Provide the (x, y) coordinate of the cell's center where the given text is located.  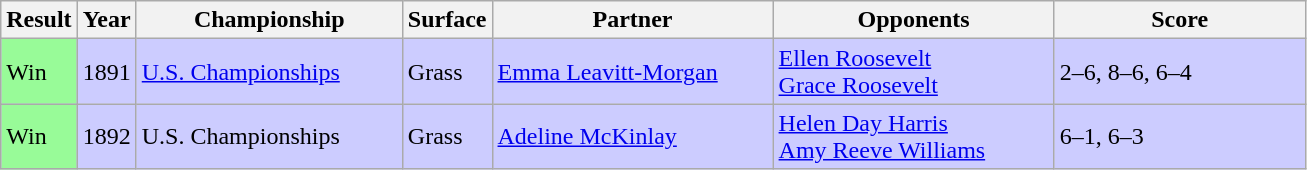
Partner (632, 20)
Championship (269, 20)
1891 (106, 72)
Year (106, 20)
Score (1180, 20)
2–6, 8–6, 6–4 (1180, 72)
Helen Day Harris Amy Reeve Williams (914, 136)
Emma Leavitt-Morgan (632, 72)
Surface (447, 20)
Result (39, 20)
Adeline McKinlay (632, 136)
Ellen Roosevelt Grace Roosevelt (914, 72)
Opponents (914, 20)
6–1, 6–3 (1180, 136)
1892 (106, 136)
